Identify which cell holds the provided text, then report its (X, Y) central coordinate. 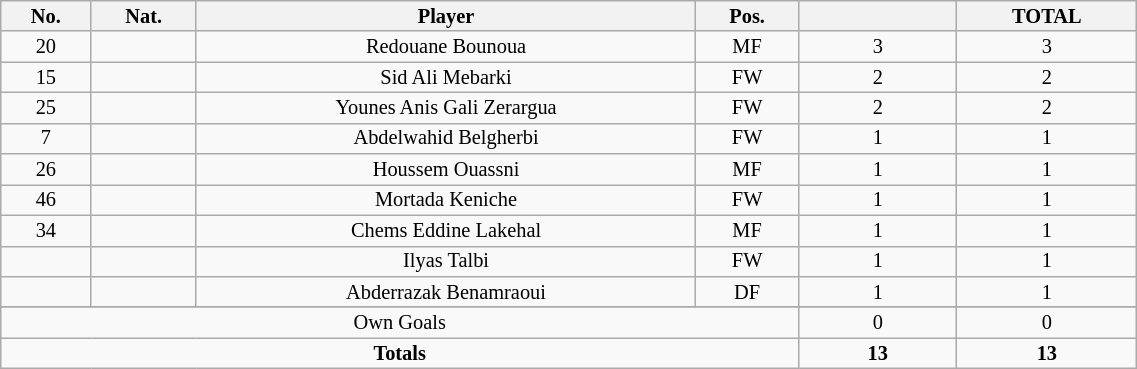
Nat. (144, 16)
Abdelwahid Belgherbi (446, 138)
Ilyas Talbi (446, 262)
TOTAL (1047, 16)
Houssem Ouassni (446, 170)
46 (46, 200)
Totals (400, 354)
15 (46, 78)
26 (46, 170)
Abderrazak Benamraoui (446, 292)
20 (46, 46)
DF (748, 292)
Mortada Keniche (446, 200)
25 (46, 108)
7 (46, 138)
No. (46, 16)
Player (446, 16)
Redouane Bounoua (446, 46)
Sid Ali Mebarki (446, 78)
Chems Eddine Lakehal (446, 230)
Younes Anis Gali Zerargua (446, 108)
34 (46, 230)
Own Goals (400, 322)
Pos. (748, 16)
